Capture the cell that displays the provided text and extract its (X, Y) central coordinate. 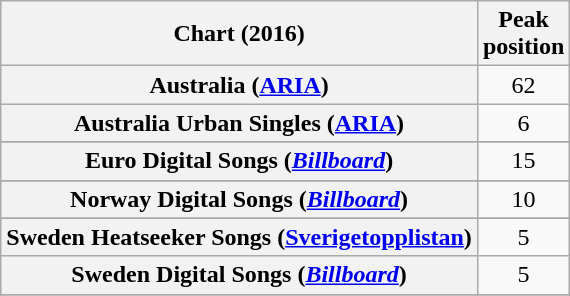
Sweden Heatseeker Songs (Sverigetopplistan) (240, 237)
Peakposition (523, 34)
62 (523, 85)
Chart (2016) (240, 34)
6 (523, 123)
10 (523, 199)
Australia Urban Singles (ARIA) (240, 123)
Australia (ARIA) (240, 85)
Sweden Digital Songs (Billboard) (240, 275)
Norway Digital Songs (Billboard) (240, 199)
15 (523, 161)
Euro Digital Songs (Billboard) (240, 161)
